Locate the cell with the specified text and output its [x, y] center coordinate. 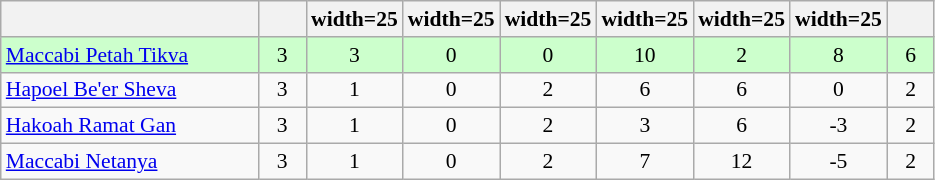
8 [838, 55]
Hakoah Ramat Gan [130, 126]
Maccabi Petah Tikva [130, 55]
Maccabi Netanya [130, 162]
-5 [838, 162]
12 [742, 162]
-3 [838, 126]
7 [644, 162]
Hapoel Be'er Sheva [130, 90]
10 [644, 55]
